Find where the given text appears and provide that cell's center as (x, y) coordinate. 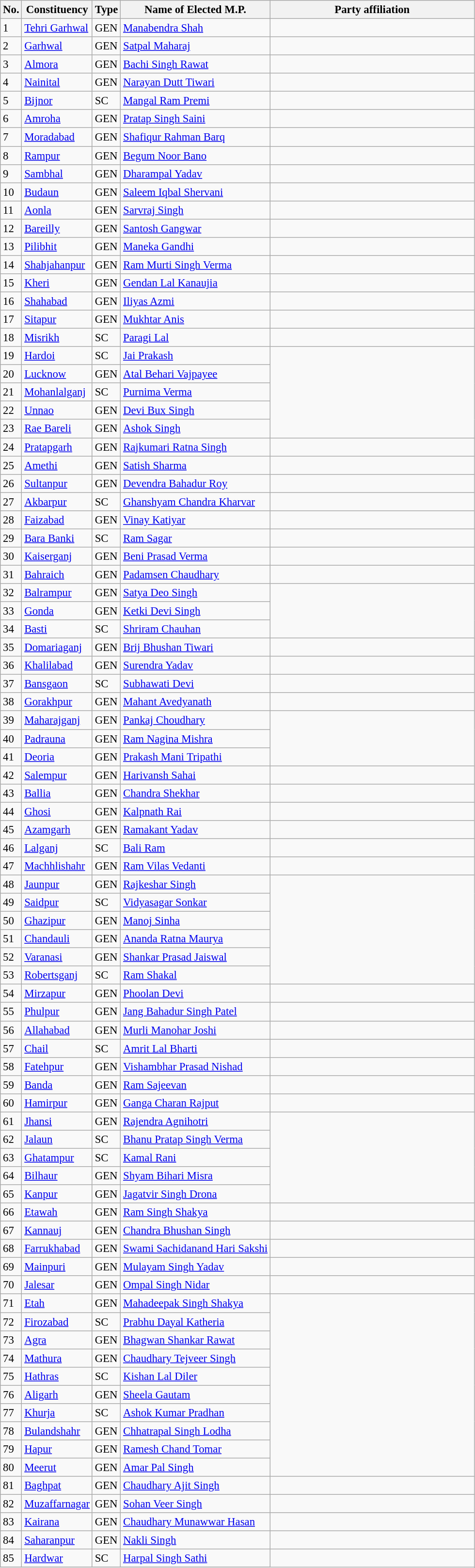
21 (11, 392)
27 (11, 502)
Shafiqur Rahman Barq (196, 137)
Begum Noor Bano (196, 156)
Agra (57, 1340)
Mangal Ram Premi (196, 101)
59 (11, 1085)
75 (11, 1376)
Mukhtar Anis (196, 319)
Pilibhit (57, 247)
Bahraich (57, 574)
Rajendra Agnihotri (196, 1121)
Farrukhabad (57, 1249)
Ghosi (57, 811)
63 (11, 1157)
71 (11, 1303)
37 (11, 684)
Ram Nagina Mishra (196, 739)
Atal Behari Vajpayee (196, 374)
Name of Elected M.P. (196, 10)
56 (11, 1030)
Ram Shakal (196, 975)
Hardwar (57, 1558)
Mahant Avedyanath (196, 702)
Rajkumari Ratna Singh (196, 447)
Shahabad (57, 301)
Iliyas Azmi (196, 301)
Khurja (57, 1413)
8 (11, 156)
69 (11, 1267)
33 (11, 611)
Mathura (57, 1358)
Baghpat (57, 1486)
Kishan Lal Diler (196, 1376)
53 (11, 975)
Chaudhary Munawwar Hasan (196, 1522)
Party affiliation (372, 10)
Gendan Lal Kanaujia (196, 283)
1 (11, 28)
Mahadeepak Singh Shakya (196, 1303)
12 (11, 228)
Sarvraj Singh (196, 210)
Maharajganj (57, 720)
Ramakant Yadav (196, 830)
Sohan Veer Singh (196, 1504)
80 (11, 1467)
Kairana (57, 1522)
Sheela Gautam (196, 1394)
39 (11, 720)
Chaudhary Tejveer Singh (196, 1358)
41 (11, 757)
Santosh Gangwar (196, 228)
60 (11, 1103)
Moradabad (57, 137)
Jalaun (57, 1140)
Akbarpur (57, 502)
3 (11, 64)
Balrampur (57, 593)
Type (106, 10)
Allahabad (57, 1030)
66 (11, 1212)
Banda (57, 1085)
Murli Manohar Joshi (196, 1030)
Amar Pal Singh (196, 1467)
13 (11, 247)
Bhagwan Shankar Rawat (196, 1340)
45 (11, 830)
19 (11, 356)
Kamal Rani (196, 1157)
Chail (57, 1048)
34 (11, 629)
77 (11, 1413)
Unnao (57, 411)
Azamgarh (57, 830)
42 (11, 775)
Ram Singh Shakya (196, 1212)
Satya Deo Singh (196, 593)
Narayan Dutt Tiwari (196, 82)
5 (11, 101)
Hapur (57, 1449)
Hamirpur (57, 1103)
40 (11, 739)
64 (11, 1176)
Sitapur (57, 319)
Chhatrapal Singh Lodha (196, 1431)
57 (11, 1048)
Vishambhar Prasad Nishad (196, 1066)
23 (11, 429)
7 (11, 137)
Ashok Kumar Pradhan (196, 1413)
Salempur (57, 775)
85 (11, 1558)
11 (11, 210)
Chandra Bhushan Singh (196, 1231)
Kalpnath Rai (196, 811)
Devi Bux Singh (196, 411)
16 (11, 301)
35 (11, 648)
2 (11, 46)
48 (11, 884)
Rae Bareli (57, 429)
Dharampal Yadav (196, 174)
Varanasi (57, 957)
Misrikh (57, 338)
25 (11, 465)
Chandra Shekhar (196, 793)
67 (11, 1231)
Mainpuri (57, 1267)
Amroha (57, 119)
54 (11, 994)
Khalilabad (57, 665)
Mulayam Singh Yadav (196, 1267)
Paragi Lal (196, 338)
Hardoi (57, 356)
Kaiserganj (57, 556)
6 (11, 119)
Ghanshyam Chandra Kharvar (196, 502)
Gorakhpur (57, 702)
Aligarh (57, 1394)
61 (11, 1121)
Bali Ram (196, 848)
Purnima Verma (196, 392)
Firozabad (57, 1322)
Fatehpur (57, 1066)
Machhlishahr (57, 866)
Beni Prasad Verma (196, 556)
Bansgaon (57, 684)
Muzaffarnagar (57, 1504)
Subhawati Devi (196, 684)
26 (11, 483)
Padrauna (57, 739)
Swami Sachidanand Hari Sakshi (196, 1249)
10 (11, 192)
Ompal Singh Nidar (196, 1285)
65 (11, 1194)
Vidyasagar Sonkar (196, 903)
78 (11, 1431)
Phulpur (57, 1012)
Surendra Yadav (196, 665)
81 (11, 1486)
Almora (57, 64)
Bulandshahr (57, 1431)
4 (11, 82)
Ghazipur (57, 921)
Jang Bahadur Singh Patel (196, 1012)
20 (11, 374)
Ganga Charan Rajput (196, 1103)
83 (11, 1522)
29 (11, 538)
Harpal Singh Sathi (196, 1558)
38 (11, 702)
36 (11, 665)
Maneka Gandhi (196, 247)
72 (11, 1322)
No. (11, 10)
Ballia (57, 793)
Jaunpur (57, 884)
Budaun (57, 192)
28 (11, 520)
9 (11, 174)
Lucknow (57, 374)
Ram Murti Singh Verma (196, 265)
Jalesar (57, 1285)
Jhansi (57, 1121)
73 (11, 1340)
Robertsganj (57, 975)
Kannauj (57, 1231)
Aonla (57, 210)
Kanpur (57, 1194)
Pratapgarh (57, 447)
Jagatvir Singh Drona (196, 1194)
Bilhaur (57, 1176)
68 (11, 1249)
Shriram Chauhan (196, 629)
Chaudhary Ajit Singh (196, 1486)
Satpal Maharaj (196, 46)
58 (11, 1066)
Harivansh Sahai (196, 775)
Ashok Singh (196, 429)
Ram Sagar (196, 538)
Lalganj (57, 848)
55 (11, 1012)
Nakli Singh (196, 1540)
82 (11, 1504)
Ram Vilas Vedanti (196, 866)
Etah (57, 1303)
Ram Sajeevan (196, 1085)
74 (11, 1358)
Satish Sharma (196, 465)
Devendra Bahadur Roy (196, 483)
Basti (57, 629)
52 (11, 957)
79 (11, 1449)
22 (11, 411)
Nainital (57, 82)
Pankaj Choudhary (196, 720)
Meerut (57, 1467)
14 (11, 265)
Rajkeshar Singh (196, 884)
Sultanpur (57, 483)
Mirzapur (57, 994)
Etawah (57, 1212)
Brij Bhushan Tiwari (196, 648)
44 (11, 811)
Ketki Devi Singh (196, 611)
49 (11, 903)
Saidpur (57, 903)
50 (11, 921)
62 (11, 1140)
30 (11, 556)
43 (11, 793)
Gonda (57, 611)
Chandauli (57, 939)
31 (11, 574)
Manoj Sinha (196, 921)
Garhwal (57, 46)
Saleem Iqbal Shervani (196, 192)
76 (11, 1394)
Rampur (57, 156)
Deoria (57, 757)
Hathras (57, 1376)
Prakash Mani Tripathi (196, 757)
Ramesh Chand Tomar (196, 1449)
Amethi (57, 465)
Padamsen Chaudhary (196, 574)
15 (11, 283)
46 (11, 848)
Prabhu Dayal Katheria (196, 1322)
32 (11, 593)
51 (11, 939)
Constituency (57, 10)
Phoolan Devi (196, 994)
Ananda Ratna Maurya (196, 939)
Bareilly (57, 228)
Ghatampur (57, 1157)
Bara Banki (57, 538)
Pratap Singh Saini (196, 119)
Shyam Bihari Misra (196, 1176)
Bhanu Pratap Singh Verma (196, 1140)
Jai Prakash (196, 356)
18 (11, 338)
17 (11, 319)
Shahjahanpur (57, 265)
Sambhal (57, 174)
47 (11, 866)
Domariaganj (57, 648)
Faizabad (57, 520)
24 (11, 447)
Kheri (57, 283)
Vinay Katiyar (196, 520)
Tehri Garhwal (57, 28)
Bijnor (57, 101)
84 (11, 1540)
Mohanlalganj (57, 392)
Manabendra Shah (196, 28)
Amrit Lal Bharti (196, 1048)
Saharanpur (57, 1540)
Shankar Prasad Jaiswal (196, 957)
70 (11, 1285)
Bachi Singh Rawat (196, 64)
